Extract the (x, y) coordinate from the center of the cell holding the provided text.  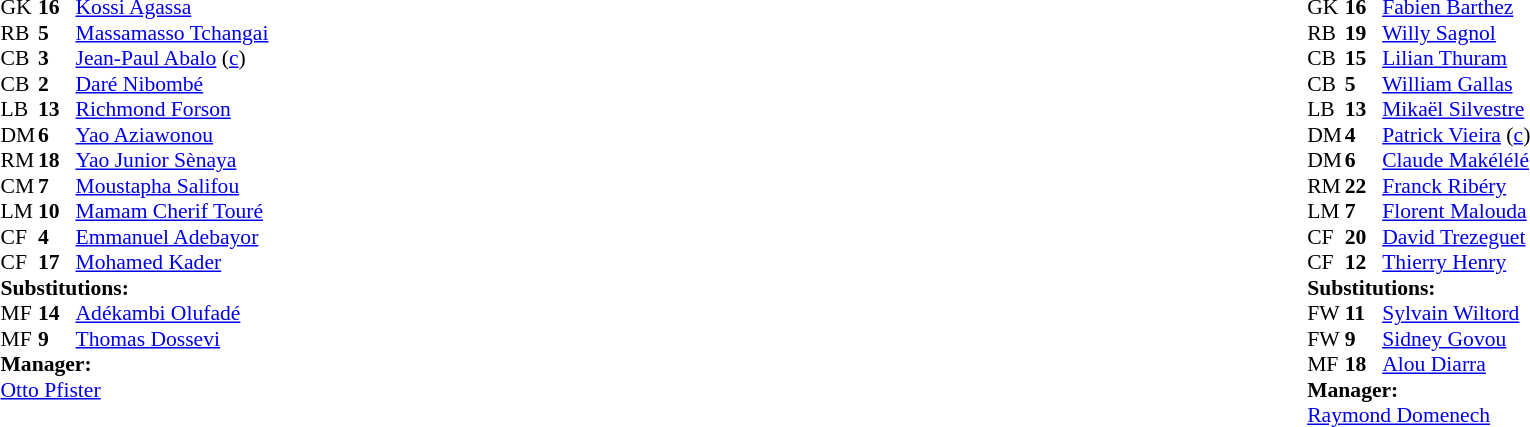
David Trezeguet (1456, 237)
Thierry Henry (1456, 263)
Mamam Cherif Touré (172, 211)
William Gallas (1456, 84)
Moustapha Salifou (172, 186)
Sidney Govou (1456, 339)
2 (57, 84)
22 (1364, 186)
20 (1364, 237)
3 (57, 59)
Jean-Paul Abalo (c) (172, 59)
CM (19, 186)
Thomas Dossevi (172, 339)
Richmond Forson (172, 109)
10 (57, 211)
14 (57, 313)
Yao Aziawonou (172, 135)
Emmanuel Adebayor (172, 237)
Daré Nibombé (172, 84)
Mikaël Silvestre (1456, 109)
Massamasso Tchangai (172, 33)
Sylvain Wiltord (1456, 313)
Lilian Thuram (1456, 59)
Willy Sagnol (1456, 33)
Alou Diarra (1456, 365)
Florent Malouda (1456, 211)
Mohamed Kader (172, 263)
Patrick Vieira (c) (1456, 135)
Franck Ribéry (1456, 186)
11 (1364, 313)
19 (1364, 33)
Otto Pfister (134, 390)
Claude Makélélé (1456, 161)
Yao Junior Sènaya (172, 161)
17 (57, 263)
Adékambi Olufadé (172, 313)
15 (1364, 59)
12 (1364, 263)
